Pinpoint the cell where the given text exists, returning its (X, Y) midpoint coordinate. 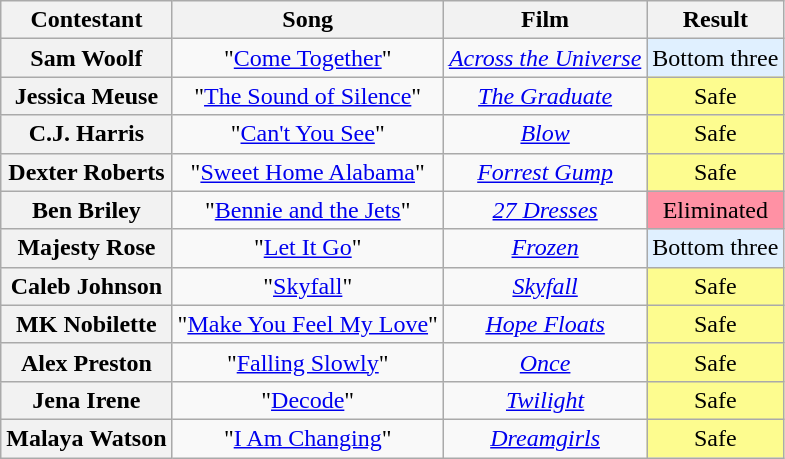
"Sweet Home Alabama" (308, 172)
Alex Preston (86, 362)
Caleb Johnson (86, 286)
Sam Woolf (86, 58)
Film (544, 20)
"Come Together" (308, 58)
Dexter Roberts (86, 172)
Once (544, 362)
C.J. Harris (86, 134)
Jena Irene (86, 400)
Twilight (544, 400)
"I Am Changing" (308, 438)
Skyfall (544, 286)
"The Sound of Silence" (308, 96)
Song (308, 20)
Forrest Gump (544, 172)
The Graduate (544, 96)
Frozen (544, 248)
Majesty Rose (86, 248)
Hope Floats (544, 324)
Blow (544, 134)
"Make You Feel My Love" (308, 324)
"Let It Go" (308, 248)
"Can't You See" (308, 134)
Jessica Meuse (86, 96)
Malaya Watson (86, 438)
"Bennie and the Jets" (308, 210)
Across the Universe (544, 58)
Result (716, 20)
MK Nobilette (86, 324)
"Falling Slowly" (308, 362)
Dreamgirls (544, 438)
Ben Briley (86, 210)
"Skyfall" (308, 286)
Contestant (86, 20)
27 Dresses (544, 210)
Eliminated (716, 210)
"Decode" (308, 400)
